Provide the (X, Y) coordinate of the cell's center where the given text is located.  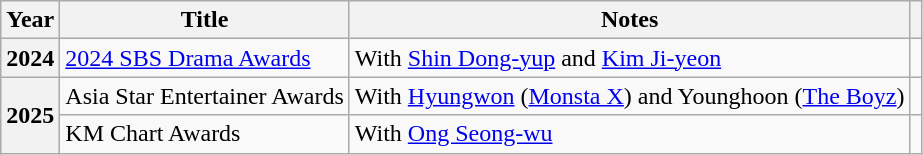
KM Chart Awards (204, 134)
2024 SBS Drama Awards (204, 58)
With Shin Dong-yup and Kim Ji-yeon (630, 58)
Notes (630, 20)
2025 (30, 115)
With Hyungwon (Monsta X) and Younghoon (The Boyz) (630, 96)
2024 (30, 58)
Asia Star Entertainer Awards (204, 96)
With Ong Seong-wu (630, 134)
Year (30, 20)
Title (204, 20)
